From the cell containing the given text, extract its center point as [x, y] coordinate. 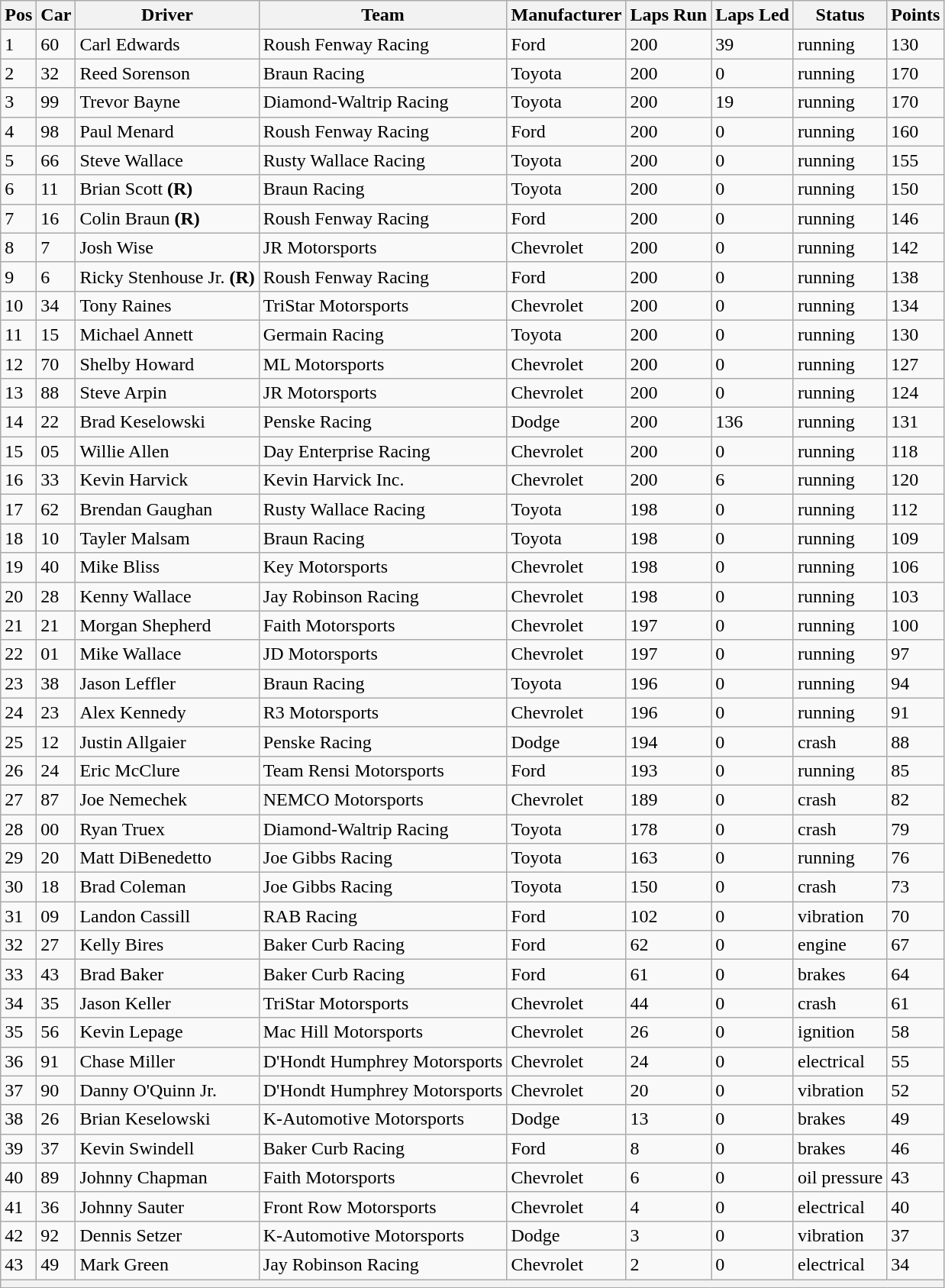
112 [916, 509]
97 [916, 654]
Brian Scott (R) [167, 189]
NEMCO Motorsports [383, 799]
00 [56, 828]
Landon Cassill [167, 916]
120 [916, 480]
Driver [167, 15]
109 [916, 538]
Laps Run [669, 15]
Trevor Bayne [167, 102]
127 [916, 364]
Car [56, 15]
Key Motorsports [383, 567]
Morgan Shepherd [167, 625]
89 [56, 1177]
Shelby Howard [167, 364]
ignition [840, 1032]
Kevin Swindell [167, 1148]
Brendan Gaughan [167, 509]
103 [916, 596]
Brad Keselowski [167, 422]
9 [18, 276]
146 [916, 218]
Jason Leffler [167, 683]
29 [18, 858]
14 [18, 422]
Paul Menard [167, 131]
5 [18, 160]
01 [56, 654]
87 [56, 799]
Brian Keselowski [167, 1119]
46 [916, 1148]
JD Motorsports [383, 654]
17 [18, 509]
Eric McClure [167, 770]
142 [916, 247]
25 [18, 741]
Danny O'Quinn Jr. [167, 1090]
oil pressure [840, 1177]
193 [669, 770]
31 [18, 916]
Status [840, 15]
Mike Bliss [167, 567]
90 [56, 1090]
131 [916, 422]
155 [916, 160]
Manufacturer [566, 15]
Mac Hill Motorsports [383, 1032]
Tony Raines [167, 305]
Johnny Sauter [167, 1206]
Day Enterprise Racing [383, 451]
Team [383, 15]
160 [916, 131]
55 [916, 1061]
Team Rensi Motorsports [383, 770]
1 [18, 44]
60 [56, 44]
Kelly Bires [167, 945]
178 [669, 828]
Kenny Wallace [167, 596]
Front Row Motorsports [383, 1206]
44 [669, 1003]
194 [669, 741]
Johnny Chapman [167, 1177]
Justin Allgaier [167, 741]
Joe Nemechek [167, 799]
118 [916, 451]
Germain Racing [383, 334]
Ryan Truex [167, 828]
134 [916, 305]
Points [916, 15]
Steve Wallace [167, 160]
R3 Motorsports [383, 712]
82 [916, 799]
Carl Edwards [167, 44]
Dennis Setzer [167, 1235]
189 [669, 799]
Alex Kennedy [167, 712]
73 [916, 887]
Steve Arpin [167, 393]
Pos [18, 15]
94 [916, 683]
Michael Annett [167, 334]
Brad Coleman [167, 887]
136 [753, 422]
64 [916, 974]
52 [916, 1090]
66 [56, 160]
124 [916, 393]
102 [669, 916]
67 [916, 945]
163 [669, 858]
98 [56, 131]
Colin Braun (R) [167, 218]
106 [916, 567]
41 [18, 1206]
09 [56, 916]
42 [18, 1235]
Matt DiBenedetto [167, 858]
85 [916, 770]
58 [916, 1032]
Jason Keller [167, 1003]
RAB Racing [383, 916]
Mark Green [167, 1264]
Kevin Harvick Inc. [383, 480]
engine [840, 945]
Mike Wallace [167, 654]
Kevin Lepage [167, 1032]
56 [56, 1032]
99 [56, 102]
Reed Sorenson [167, 73]
ML Motorsports [383, 364]
92 [56, 1235]
Ricky Stenhouse Jr. (R) [167, 276]
76 [916, 858]
Willie Allen [167, 451]
Brad Baker [167, 974]
30 [18, 887]
Kevin Harvick [167, 480]
138 [916, 276]
05 [56, 451]
Tayler Malsam [167, 538]
79 [916, 828]
Laps Led [753, 15]
100 [916, 625]
Josh Wise [167, 247]
Chase Miller [167, 1061]
